Capture the cell that displays the provided text and extract its (x, y) central coordinate. 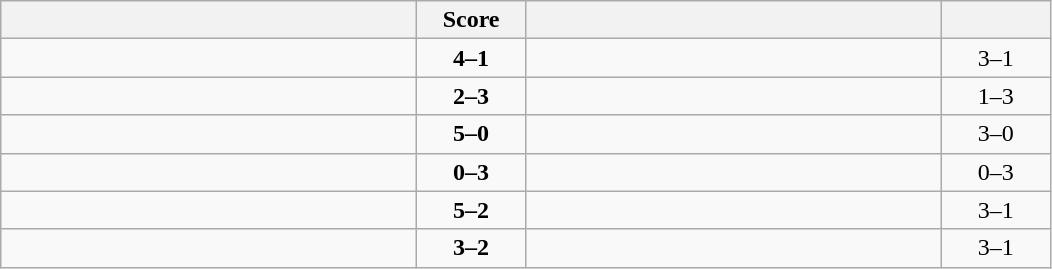
3–0 (996, 134)
5–2 (472, 210)
5–0 (472, 134)
2–3 (472, 96)
1–3 (996, 96)
4–1 (472, 58)
3–2 (472, 248)
Score (472, 20)
